Pinpoint the cell where the given text exists, returning its (x, y) midpoint coordinate. 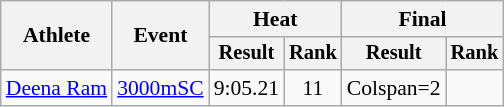
Event (160, 36)
3000mSC (160, 88)
Deena Ram (56, 88)
11 (313, 88)
9:05.21 (246, 88)
Final (422, 19)
Colspan=2 (394, 88)
Heat (276, 19)
Athlete (56, 36)
